Detect which cell encompasses the target text, then output its [X, Y] center coordinate. 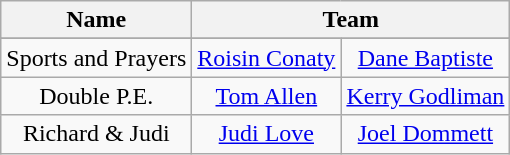
Tom Allen [266, 96]
Sports and Prayers [96, 58]
Joel Dommett [426, 134]
Dane Baptiste [426, 58]
Richard & Judi [96, 134]
Double P.E. [96, 96]
Name [96, 20]
Judi Love [266, 134]
Team [351, 20]
Roisin Conaty [266, 58]
Kerry Godliman [426, 96]
